Pinpoint the cell where the given text exists, returning its (X, Y) midpoint coordinate. 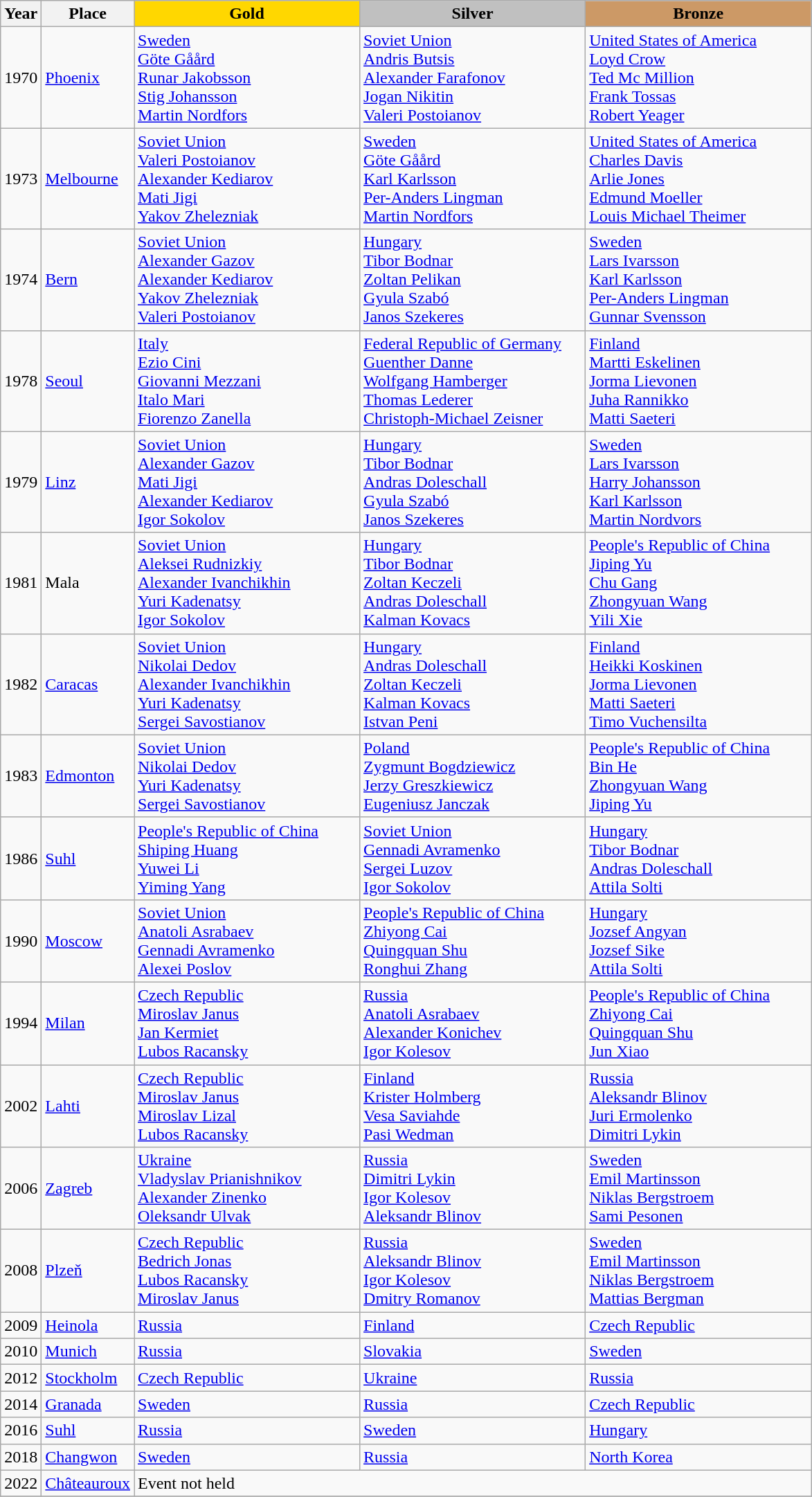
Gold (247, 14)
Silver (473, 14)
HungaryTibor BodnarZoltan KeczeliAndras DoleschallKalman Kovacs (473, 583)
Phoenix (88, 78)
2009 (21, 1325)
Lahti (88, 1106)
FinlandMartti EskelinenJorma LievonenJuha RannikkoMatti Saeteri (698, 381)
1973 (21, 179)
1974 (21, 280)
HungaryTibor BodnarAndras DoleschallGyula SzabóJanos Szekeres (473, 482)
United States of AmericaLoyd CrowTed Mc MillionFrank TossasRobert Yeager (698, 78)
Heinola (88, 1325)
2010 (21, 1352)
Zagreb (88, 1188)
Place (88, 14)
Milan (88, 1023)
Melbourne (88, 179)
1983 (21, 776)
Stockholm (88, 1378)
1970 (21, 78)
RussiaAleksandr BlinovJuri ErmolenkoDimitri Lykin (698, 1106)
Mala (88, 583)
SwedenLars IvarssonKarl KarlssonPer-Anders LingmanGunnar Svensson (698, 280)
Plzeň (88, 1271)
ItalyEzio CiniGiovanni MezzaniItalo MariFiorenzo Zanella (247, 381)
People's Republic of ChinaBin HeZhongyuan WangJiping Yu (698, 776)
Ukraine (473, 1378)
Soviet UnionGennadi AvramenkoSergei LuzovIgor Sokolov (473, 859)
RussiaAnatoli AsrabaevAlexander KonichevIgor Kolesov (473, 1023)
Bronze (698, 14)
Seoul (88, 381)
People's Republic of ChinaJiping YuChu GangZhongyuan WangYili Xie (698, 583)
HungaryJozsef AngyanJozsef SikeAttila Solti (698, 940)
SwedenGöte GåårdKarl KarlssonPer-Anders LingmanMartin Nordfors (473, 179)
2006 (21, 1188)
Soviet UnionNikolai DedovAlexander IvanchikhinYuri KadenatsySergei Savostianov (247, 684)
Moscow (88, 940)
Soviet UnionValeri PostoianovAlexander KediarovMati JigiYakov Zhelezniak (247, 179)
2008 (21, 1271)
PolandZygmunt BogdziewiczJerzy GreszkiewiczEugeniusz Janczak (473, 776)
People's Republic of ChinaZhiyong CaiQuingquan ShuRonghui Zhang (473, 940)
Soviet UnionAndris ButsisAlexander FarafonovJogan NikitinValeri Postoianov (473, 78)
1981 (21, 583)
1982 (21, 684)
1986 (21, 859)
People's Republic of ChinaShiping HuangYuwei LiYiming Yang (247, 859)
Munich (88, 1352)
Federal Republic of GermanyGuenther DanneWolfgang HambergerThomas LedererChristoph-Michael Zeisner (473, 381)
Linz (88, 482)
Caracas (88, 684)
Czech RepublicMiroslav JanusJan KermietLubos Racansky (247, 1023)
People's Republic of ChinaZhiyong CaiQuingquan ShuJun Xiao (698, 1023)
HungaryTibor BodnarAndras DoleschallAttila Solti (698, 859)
2022 (21, 1483)
RussiaAleksandr BlinovIgor KolesovDmitry Romanov (473, 1271)
FinlandHeikki KoskinenJorma LievonenMatti SaeteriTimo Vuchensilta (698, 684)
1990 (21, 940)
Granada (88, 1404)
Czech RepublicMiroslav JanusMiroslav LizalLubos Racansky (247, 1106)
RussiaDimitri LykinIgor KolesovAleksandr Blinov (473, 1188)
1994 (21, 1023)
United States of AmericaCharles DavisArlie JonesEdmund MoellerLouis Michael Theimer (698, 179)
SwedenEmil MartinssonNiklas BergstroemMattias Bergman (698, 1271)
2018 (21, 1457)
Year (21, 14)
2002 (21, 1106)
Soviet UnionAnatoli AsrabaevGennadi AvramenkoAlexei Poslov (247, 940)
2012 (21, 1378)
Bern (88, 280)
North Korea (698, 1457)
2016 (21, 1431)
HungaryTibor BodnarZoltan PelikanGyula SzabóJanos Szekeres (473, 280)
UkraineVladyslav PrianishnikovAlexander ZinenkoOleksandr Ulvak (247, 1188)
Changwon (88, 1457)
1979 (21, 482)
Czech RepublicBedrich JonasLubos RacanskyMiroslav Janus (247, 1271)
Event not held (473, 1483)
Soviet UnionNikolai DedovYuri KadenatsySergei Savostianov (247, 776)
Finland (473, 1325)
Hungary (698, 1431)
SwedenGöte GåårdRunar JakobssonStig JohanssonMartin Nordfors (247, 78)
2014 (21, 1404)
HungaryAndras DoleschallZoltan KeczeliKalman KovacsIstvan Peni (473, 684)
Soviet UnionAlexander GazovMati JigiAlexander KediarovIgor Sokolov (247, 482)
Slovakia (473, 1352)
Soviet UnionAlexander GazovAlexander KediarovYakov ZhelezniakValeri Postoianov (247, 280)
Edmonton (88, 776)
1978 (21, 381)
SwedenLars IvarssonHarry JohanssonKarl KarlssonMartin Nordvors (698, 482)
Soviet UnionAleksei RudnizkiyAlexander IvanchikhinYuri KadenatsyIgor Sokolov (247, 583)
FinlandKrister HolmbergVesa SaviahdePasi Wedman (473, 1106)
SwedenEmil MartinssonNiklas BergstroemSami Pesonen (698, 1188)
Châteauroux (88, 1483)
